For the text-containing cell, return its midpoint in [X, Y] coordinate format. 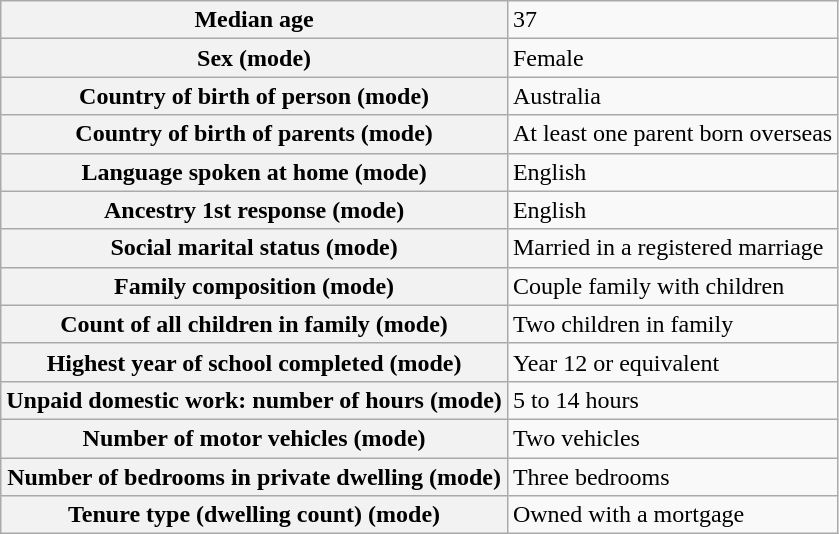
Highest year of school completed (mode) [254, 362]
Two children in family [672, 324]
Median age [254, 20]
Number of motor vehicles (mode) [254, 438]
Ancestry 1st response (mode) [254, 210]
Tenure type (dwelling count) (mode) [254, 515]
Three bedrooms [672, 477]
Australia [672, 96]
Country of birth of person (mode) [254, 96]
At least one parent born overseas [672, 134]
Sex (mode) [254, 58]
Family composition (mode) [254, 286]
Owned with a mortgage [672, 515]
Country of birth of parents (mode) [254, 134]
Two vehicles [672, 438]
Married in a registered marriage [672, 248]
Year 12 or equivalent [672, 362]
Couple family with children [672, 286]
5 to 14 hours [672, 400]
Number of bedrooms in private dwelling (mode) [254, 477]
Count of all children in family (mode) [254, 324]
Female [672, 58]
Social marital status (mode) [254, 248]
Language spoken at home (mode) [254, 172]
37 [672, 20]
Unpaid domestic work: number of hours (mode) [254, 400]
